Capture the cell that displays the provided text and extract its [x, y] central coordinate. 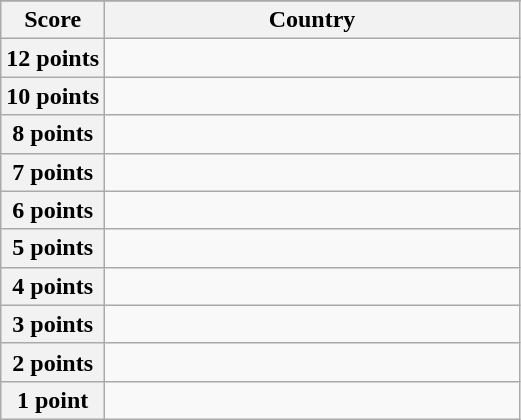
1 point [53, 400]
2 points [53, 362]
3 points [53, 324]
4 points [53, 286]
5 points [53, 248]
12 points [53, 58]
Country [312, 20]
10 points [53, 96]
Score [53, 20]
6 points [53, 210]
8 points [53, 134]
7 points [53, 172]
